Extract the [X, Y] coordinate from the center of the cell holding the provided text.  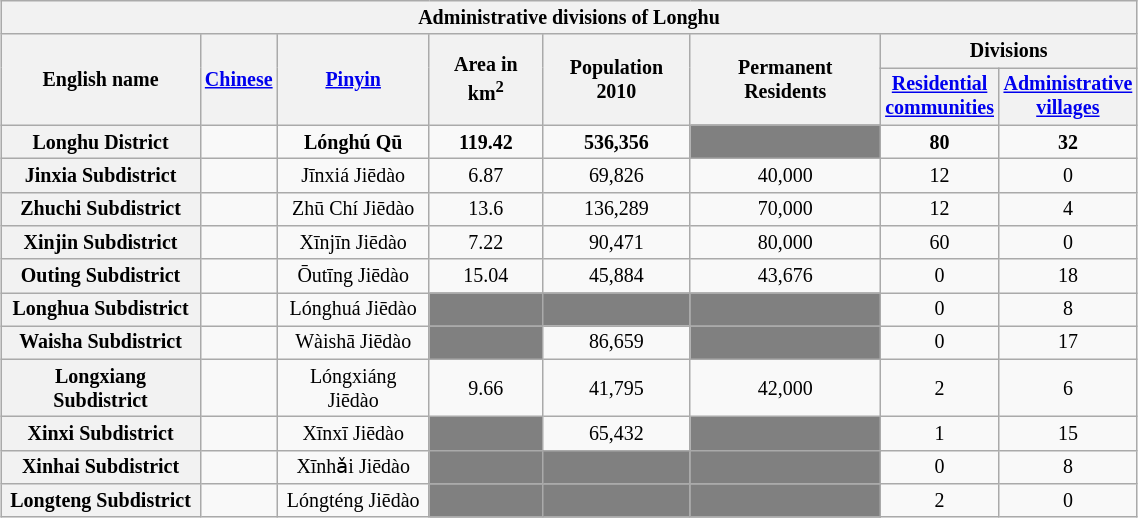
45,884 [616, 276]
536,356 [616, 142]
Divisions [1008, 52]
136,289 [616, 208]
Waisha Subdistrict [100, 342]
32 [1068, 142]
Outing Subdistrict [100, 276]
Xīnxī Jiēdào [353, 434]
Permanent Residents [785, 80]
Wàishā Jiēdào [353, 342]
86,659 [616, 342]
Xīnhǎi Jiēdào [353, 468]
Longteng Subdistrict [100, 500]
Chinese [238, 80]
Residential communities [939, 96]
7.22 [486, 242]
Lónghú Qū [353, 142]
6 [1068, 388]
Xinxi Subdistrict [100, 434]
Area in km2 [486, 80]
Population 2010 [616, 80]
17 [1068, 342]
Longxiang Subdistrict [100, 388]
Administrative divisions of Longhu [569, 18]
1 [939, 434]
Administrative villages [1068, 96]
Lóngxiáng Jiēdào [353, 388]
Zhū Chí Jiēdào [353, 208]
Longhua Subdistrict [100, 310]
15.04 [486, 276]
Longhu District [100, 142]
18 [1068, 276]
13.6 [486, 208]
Ōutīng Jiēdào [353, 276]
4 [1068, 208]
70,000 [785, 208]
119.42 [486, 142]
Jīnxiá Jiēdào [353, 176]
6.87 [486, 176]
69,826 [616, 176]
Xīnjīn Jiēdào [353, 242]
Xinhai Subdistrict [100, 468]
Jinxia Subdistrict [100, 176]
Zhuchi Subdistrict [100, 208]
80 [939, 142]
15 [1068, 434]
Lónghuá Jiēdào [353, 310]
43,676 [785, 276]
42,000 [785, 388]
41,795 [616, 388]
Pinyin [353, 80]
40,000 [785, 176]
90,471 [616, 242]
60 [939, 242]
65,432 [616, 434]
80,000 [785, 242]
Lóngténg Jiēdào [353, 500]
English name [100, 80]
9.66 [486, 388]
Xinjin Subdistrict [100, 242]
